Return the (x, y) coordinate for the center point of the cell that contains the specified text.  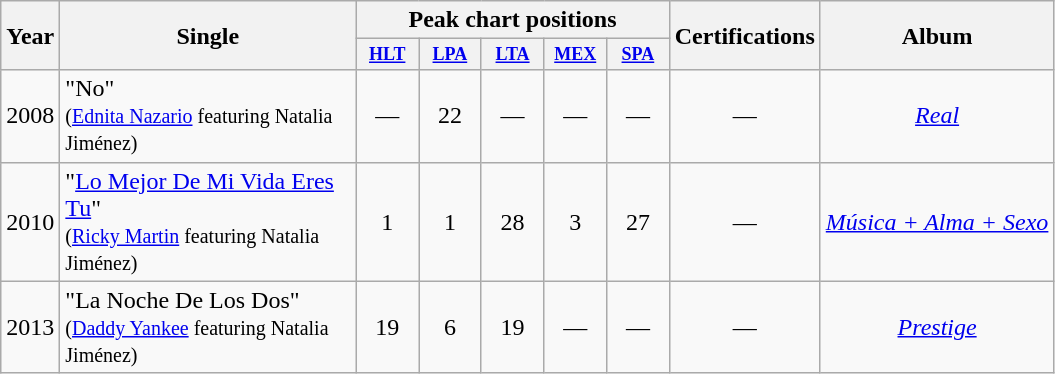
Prestige (937, 327)
Certifications (744, 36)
28 (512, 222)
2008 (30, 116)
Year (30, 36)
LTA (512, 54)
2010 (30, 222)
MEX (576, 54)
"No"(Ednita Nazario featuring Natalia Jiménez) (208, 116)
Single (208, 36)
HLT (388, 54)
"La Noche De Los Dos"(Daddy Yankee featuring Natalia Jiménez) (208, 327)
Album (937, 36)
SPA (638, 54)
22 (450, 116)
"Lo Mejor De Mi Vida Eres Tu"(Ricky Martin featuring Natalia Jiménez) (208, 222)
Música + Alma + Sexo (937, 222)
Real (937, 116)
6 (450, 327)
3 (576, 222)
LPA (450, 54)
2013 (30, 327)
Peak chart positions (512, 20)
27 (638, 222)
